Determine the (X, Y) coordinate at the center of the cell enclosing the given text.  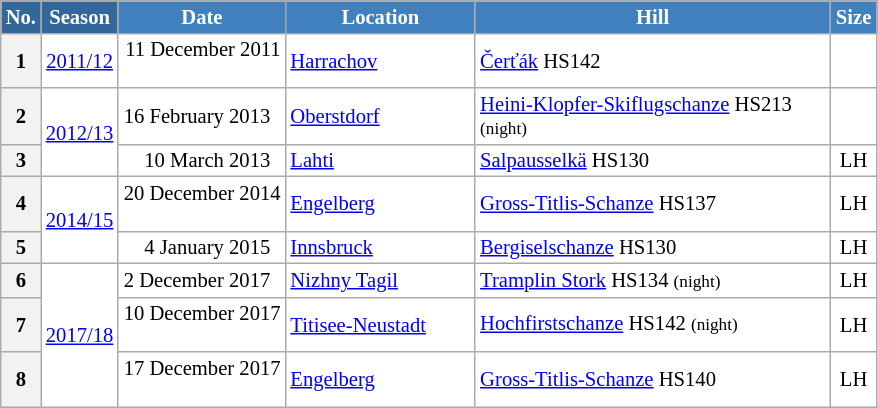
Salpausselkä HS130 (652, 160)
Innsbruck (380, 247)
No. (21, 16)
5 (21, 247)
20 December 2014 (202, 204)
2014/15 (80, 220)
17 December 2017 (202, 380)
7 (21, 324)
2 (21, 116)
2012/13 (80, 132)
4 (21, 204)
Bergiselschanze HS130 (652, 247)
Hill (652, 16)
Season (80, 16)
2011/12 (80, 60)
10 March 2013 (202, 160)
11 December 2011 (202, 60)
Hochfirstschanze HS142 (night) (652, 324)
Location (380, 16)
Harrachov (380, 60)
2 December 2017 (202, 280)
Heini-Klopfer-Skiflugschanze HS213 (night) (652, 116)
16 February 2013 (202, 116)
Date (202, 16)
10 December 2017 (202, 324)
Oberstdorf (380, 116)
Lahti (380, 160)
Nizhny Tagil (380, 280)
Čerťák HS142 (652, 60)
2017/18 (80, 334)
Titisee-Neustadt (380, 324)
Size (854, 16)
Tramplin Stork HS134 (night) (652, 280)
Gross-Titlis-Schanze HS137 (652, 204)
6 (21, 280)
8 (21, 380)
1 (21, 60)
3 (21, 160)
Gross-Titlis-Schanze HS140 (652, 380)
4 January 2015 (202, 247)
